Pinpoint the cell where the given text exists, returning its [x, y] midpoint coordinate. 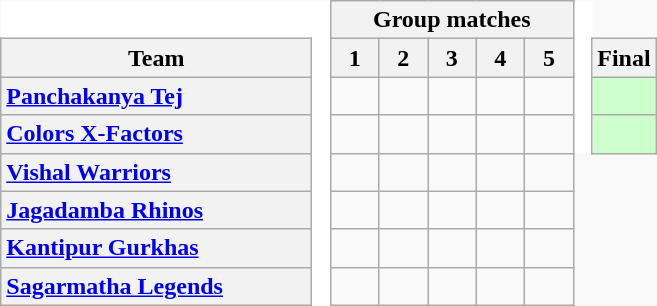
Group matches [452, 20]
Team [156, 58]
1 [354, 58]
Final [624, 58]
Colors X-Factors [156, 134]
5 [550, 58]
Kantipur Gurkhas [156, 248]
2 [404, 58]
Sagarmatha Legends [156, 286]
3 [452, 58]
Panchakanya Tej [156, 96]
Jagadamba Rhinos [156, 210]
Vishal Warriors [156, 172]
4 [500, 58]
